Return the [X, Y] coordinate for the center point of the cell that contains the specified text.  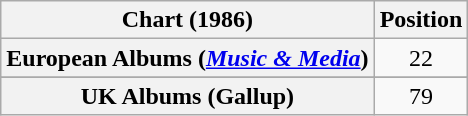
Chart (1986) [188, 20]
European Albums (Music & Media) [188, 58]
79 [421, 96]
UK Albums (Gallup) [188, 96]
22 [421, 58]
Position [421, 20]
